Return [X, Y] of the center of cell containing provided text 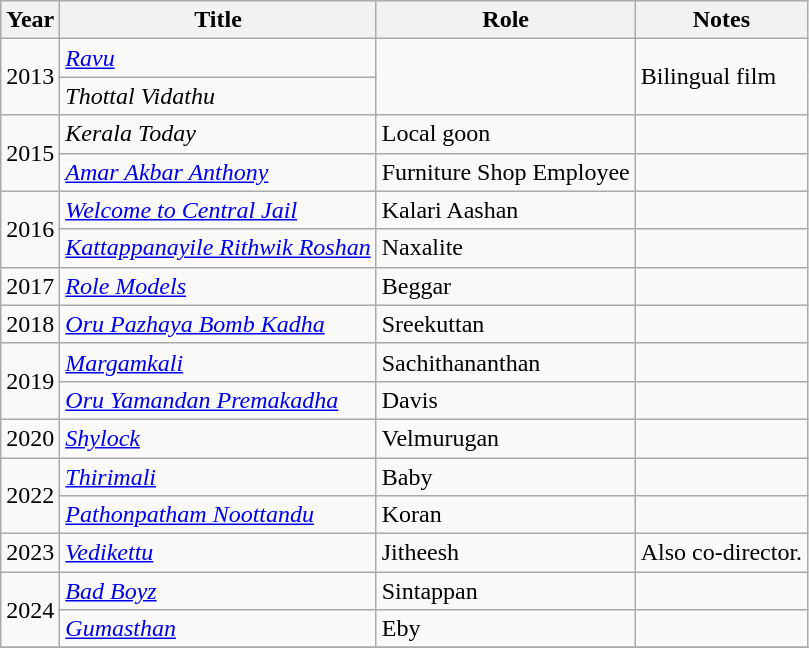
Amar Akbar Anthony [218, 172]
Pathonpatham Noottandu [218, 515]
Vedikettu [218, 553]
2016 [30, 229]
Sreekuttan [506, 324]
2022 [30, 496]
Naxalite [506, 248]
Role [506, 20]
Thirimali [218, 477]
2013 [30, 77]
Gumasthan [218, 629]
Bilingual film [721, 77]
Kattappanayile Rithwik Roshan [218, 248]
Velmurugan [506, 438]
Local goon [506, 134]
Furniture Shop Employee [506, 172]
2024 [30, 610]
Eby [506, 629]
Oru Yamandan Premakadha [218, 400]
Shylock [218, 438]
2019 [30, 381]
Oru Pazhaya Bomb Kadha [218, 324]
Role Models [218, 286]
Ravu [218, 58]
Davis [506, 400]
2020 [30, 438]
Notes [721, 20]
2015 [30, 153]
Koran [506, 515]
Kalari Aashan [506, 210]
Bad Boyz [218, 591]
Sachithananthan [506, 362]
Welcome to Central Jail [218, 210]
Also co-director. [721, 553]
Margamkali [218, 362]
Kerala Today [218, 134]
2023 [30, 553]
Thottal Vidathu [218, 96]
Baby [506, 477]
2018 [30, 324]
Title [218, 20]
Jitheesh [506, 553]
Year [30, 20]
Beggar [506, 286]
2017 [30, 286]
Sintappan [506, 591]
